Provide the (X, Y) coordinate of the cell's center where the given text is located.  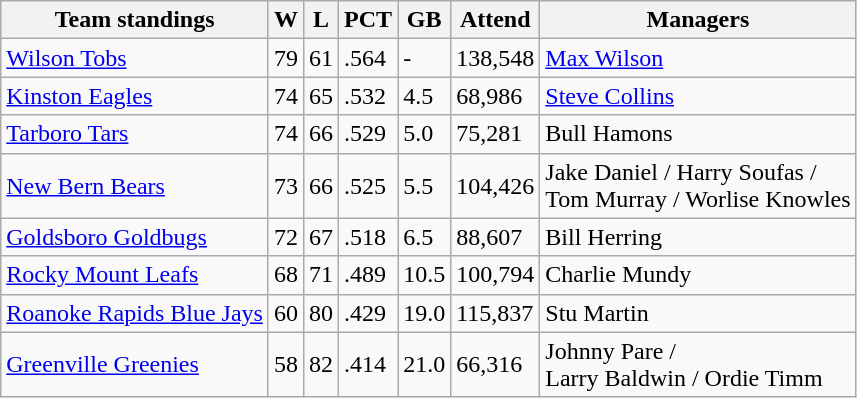
PCT (368, 20)
19.0 (424, 313)
88,607 (496, 237)
Greenville Greenies (135, 364)
71 (322, 275)
115,837 (496, 313)
GB (424, 20)
.518 (368, 237)
W (286, 20)
68 (286, 275)
Wilson Tobs (135, 58)
80 (322, 313)
Jake Daniel / Harry Soufas / Tom Murray / Worlise Knowles (698, 186)
104,426 (496, 186)
Kinston Eagles (135, 96)
Steve Collins (698, 96)
Managers (698, 20)
4.5 (424, 96)
21.0 (424, 364)
.525 (368, 186)
75,281 (496, 134)
.564 (368, 58)
- (424, 58)
58 (286, 364)
Goldsboro Goldbugs (135, 237)
Johnny Pare / Larry Baldwin / Ordie Timm (698, 364)
100,794 (496, 275)
61 (322, 58)
Bull Hamons (698, 134)
73 (286, 186)
.489 (368, 275)
Rocky Mount Leafs (135, 275)
.414 (368, 364)
Roanoke Rapids Blue Jays (135, 313)
65 (322, 96)
Max Wilson (698, 58)
Attend (496, 20)
L (322, 20)
Stu Martin (698, 313)
Bill Herring (698, 237)
79 (286, 58)
.429 (368, 313)
67 (322, 237)
.532 (368, 96)
Tarboro Tars (135, 134)
5.5 (424, 186)
Team standings (135, 20)
5.0 (424, 134)
New Bern Bears (135, 186)
66,316 (496, 364)
.529 (368, 134)
60 (286, 313)
10.5 (424, 275)
68,986 (496, 96)
82 (322, 364)
138,548 (496, 58)
72 (286, 237)
6.5 (424, 237)
Charlie Mundy (698, 275)
